Provide the (x, y) coordinate of the cell's center where the given text is located.  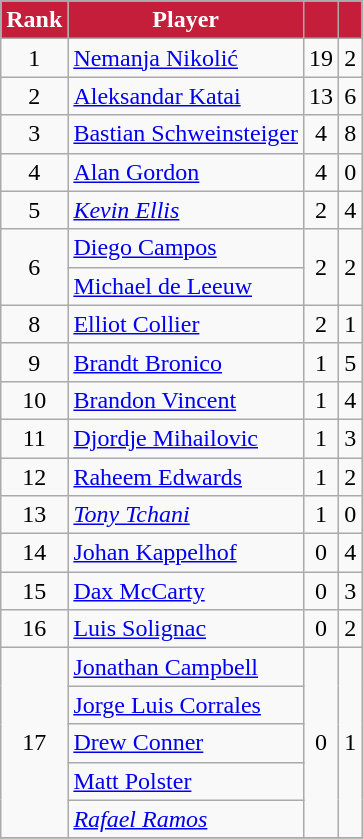
Brandon Vincent (186, 400)
Elliot Collier (186, 324)
11 (34, 438)
17 (34, 743)
Bastian Schweinsteiger (186, 134)
Brandt Bronico (186, 362)
Luis Solignac (186, 629)
Player (186, 20)
Raheem Edwards (186, 477)
Aleksandar Katai (186, 96)
9 (34, 362)
Jorge Luis Corrales (186, 705)
Matt Polster (186, 781)
Alan Gordon (186, 172)
Jonathan Campbell (186, 667)
Drew Conner (186, 743)
Johan Kappelhof (186, 553)
Rafael Ramos (186, 819)
Dax McCarty (186, 591)
Diego Campos (186, 248)
16 (34, 629)
Djordje Mihailovic (186, 438)
15 (34, 591)
14 (34, 553)
19 (322, 58)
Nemanja Nikolić (186, 58)
Rank (34, 20)
12 (34, 477)
Kevin Ellis (186, 210)
Michael de Leeuw (186, 286)
Tony Tchani (186, 515)
10 (34, 400)
